Pinpoint the cell where the given text exists, returning its (x, y) midpoint coordinate. 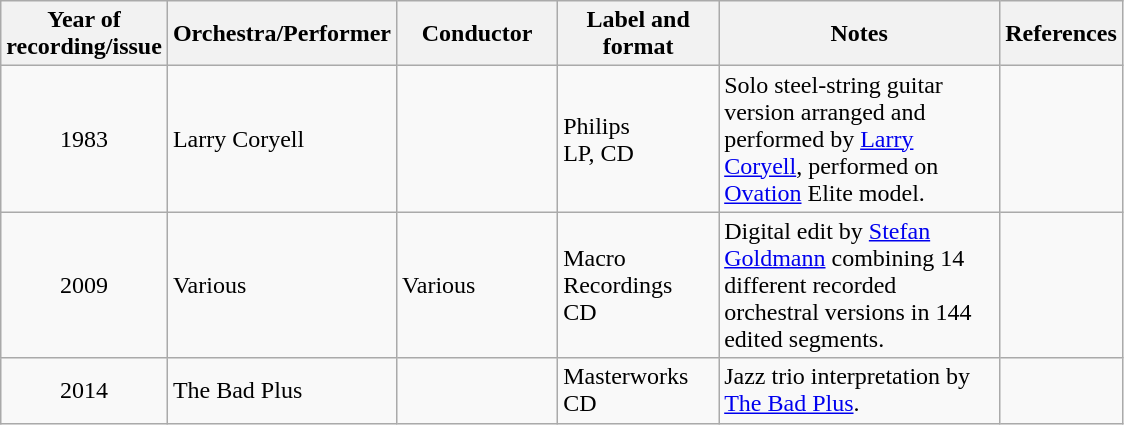
Macro RecordingsCD (638, 285)
Larry Coryell (282, 139)
Notes (860, 34)
Jazz trio interpretation by The Bad Plus. (860, 390)
References (1062, 34)
Conductor (478, 34)
Label and format (638, 34)
1983 (84, 139)
The Bad Plus (282, 390)
MasterworksCD (638, 390)
Year of recording/issue (84, 34)
Digital edit by Stefan Goldmann combining 14 different recorded orchestral versions in 144 edited segments. (860, 285)
2009 (84, 285)
Solo steel-string guitar version arranged and performed by Larry Coryell, performed on Ovation Elite model. (860, 139)
2014 (84, 390)
Orchestra/Performer (282, 34)
PhilipsLP, CD (638, 139)
